Return (x, y) of the center of cell containing provided text 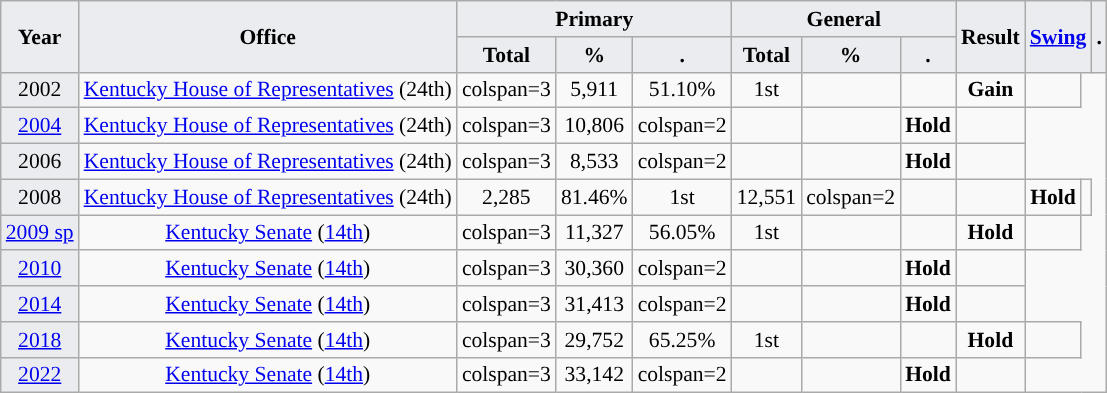
29,752 (594, 340)
2014 (40, 304)
2008 (40, 197)
2,285 (506, 197)
Primary (594, 19)
Result (990, 36)
2018 (40, 340)
2009 sp (40, 233)
33,142 (594, 375)
8,533 (594, 162)
2010 (40, 269)
2022 (40, 375)
2004 (40, 126)
12,551 (766, 197)
30,360 (594, 269)
5,911 (594, 90)
11,327 (594, 233)
56.05% (682, 233)
51.10% (682, 90)
Swing (1058, 36)
31,413 (594, 304)
Office (268, 36)
65.25% (682, 340)
Gain (990, 90)
81.46% (594, 197)
10,806 (594, 126)
General (844, 19)
2006 (40, 162)
2002 (40, 90)
Year (40, 36)
